Find where the given text appears and provide that cell's center as (X, Y) coordinate. 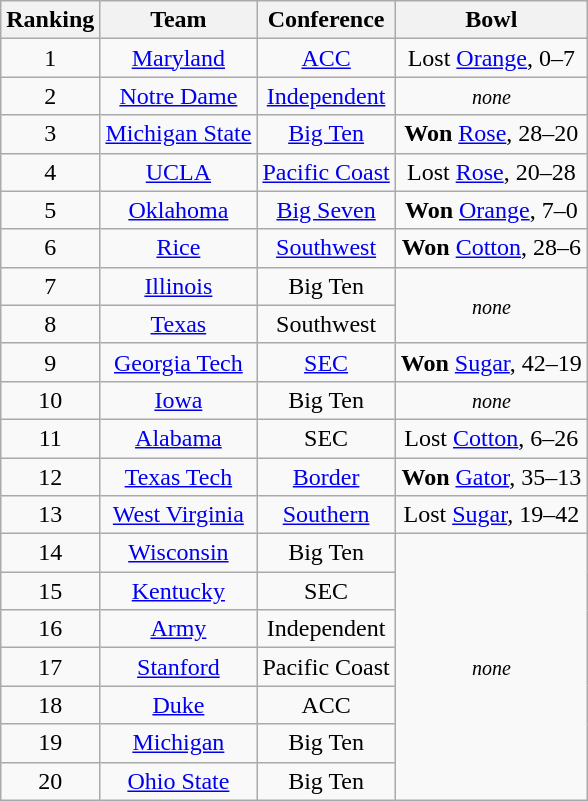
Iowa (178, 400)
14 (50, 553)
Illinois (178, 286)
Duke (178, 705)
17 (50, 667)
Stanford (178, 667)
Conference (326, 20)
3 (50, 134)
7 (50, 286)
8 (50, 324)
Won Gator, 35–13 (491, 477)
Texas Tech (178, 477)
11 (50, 438)
10 (50, 400)
Michigan (178, 743)
9 (50, 362)
Texas (178, 324)
Wisconsin (178, 553)
Border (326, 477)
Lost Orange, 0–7 (491, 58)
19 (50, 743)
Kentucky (178, 591)
Bowl (491, 20)
Big Seven (326, 210)
Georgia Tech (178, 362)
1 (50, 58)
Won Orange, 7–0 (491, 210)
Ohio State (178, 781)
Ranking (50, 20)
Lost Rose, 20–28 (491, 172)
Team (178, 20)
5 (50, 210)
Lost Sugar, 19–42 (491, 515)
20 (50, 781)
Oklahoma (178, 210)
12 (50, 477)
Rice (178, 248)
Lost Cotton, 6–26 (491, 438)
Army (178, 629)
18 (50, 705)
13 (50, 515)
6 (50, 248)
Won Rose, 28–20 (491, 134)
16 (50, 629)
Southern (326, 515)
Notre Dame (178, 96)
Won Cotton, 28–6 (491, 248)
Alabama (178, 438)
Maryland (178, 58)
UCLA (178, 172)
Michigan State (178, 134)
Won Sugar, 42–19 (491, 362)
15 (50, 591)
2 (50, 96)
West Virginia (178, 515)
4 (50, 172)
